Search for the cell housing the specified text and yield its [X, Y] center coordinate. 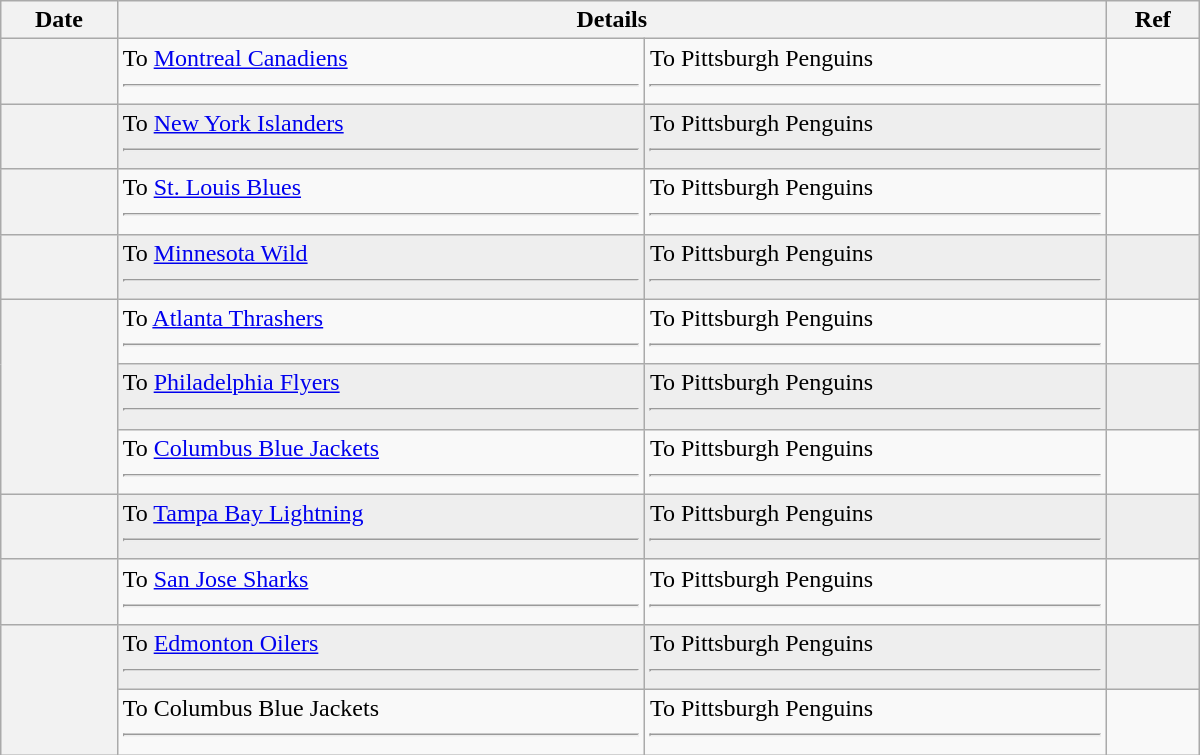
To Minnesota Wild [380, 266]
Ref [1152, 20]
To Philadelphia Flyers [380, 396]
To New York Islanders [380, 136]
To Tampa Bay Lightning [380, 526]
To Atlanta Thrashers [380, 332]
Date [59, 20]
Details [612, 20]
To St. Louis Blues [380, 202]
To San Jose Sharks [380, 592]
To Edmonton Oilers [380, 656]
To Montreal Canadiens [380, 72]
